Extract the (x, y) coordinate from the center of the cell holding the provided text.  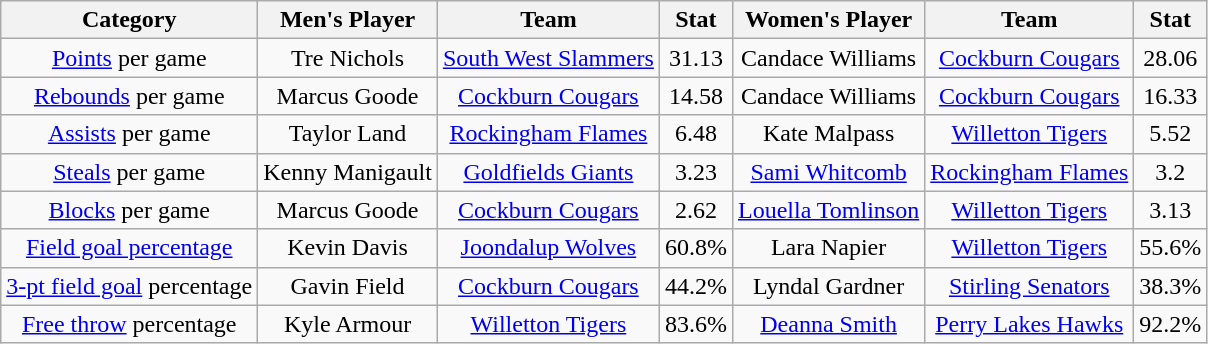
6.48 (696, 134)
Field goal percentage (130, 248)
Deanna Smith (828, 324)
Sami Whitcomb (828, 172)
3-pt field goal percentage (130, 286)
3.13 (1170, 210)
Kevin Davis (348, 248)
Kyle Armour (348, 324)
Rebounds per game (130, 96)
2.62 (696, 210)
16.33 (1170, 96)
Points per game (130, 58)
Lara Napier (828, 248)
Blocks per game (130, 210)
3.23 (696, 172)
Goldfields Giants (548, 172)
31.13 (696, 58)
3.2 (1170, 172)
Kate Malpass (828, 134)
14.58 (696, 96)
Lyndal Gardner (828, 286)
Assists per game (130, 134)
83.6% (696, 324)
Free throw percentage (130, 324)
38.3% (1170, 286)
Women's Player (828, 20)
Tre Nichols (348, 58)
28.06 (1170, 58)
60.8% (696, 248)
Gavin Field (348, 286)
Stirling Senators (1030, 286)
Joondalup Wolves (548, 248)
Men's Player (348, 20)
Taylor Land (348, 134)
44.2% (696, 286)
Category (130, 20)
55.6% (1170, 248)
Steals per game (130, 172)
South West Slammers (548, 58)
5.52 (1170, 134)
Louella Tomlinson (828, 210)
Perry Lakes Hawks (1030, 324)
92.2% (1170, 324)
Kenny Manigault (348, 172)
